Scan for the cell matching the given text and deliver its (X, Y) coordinate at center. 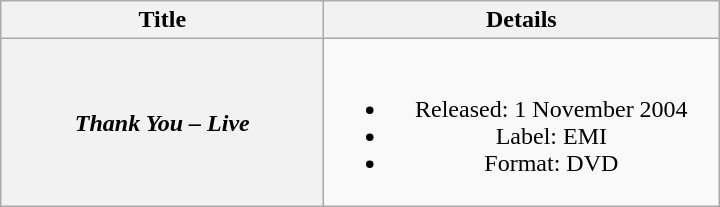
Released: 1 November 2004Label: EMIFormat: DVD (522, 122)
Thank You – Live (162, 122)
Details (522, 20)
Title (162, 20)
